Output the [X, Y] coordinate of the center of the cell containing the given text.  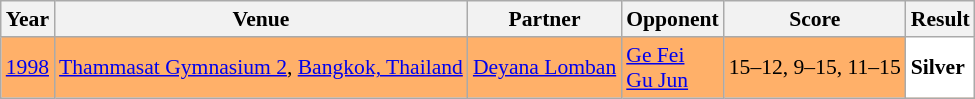
Score [815, 19]
Result [940, 19]
Ge Fei Gu Jun [672, 68]
Venue [261, 19]
Deyana Lomban [544, 68]
Year [28, 19]
Opponent [672, 19]
Partner [544, 19]
Silver [940, 68]
1998 [28, 68]
15–12, 9–15, 11–15 [815, 68]
Thammasat Gymnasium 2, Bangkok, Thailand [261, 68]
